Scan for the cell matching the given text and deliver its [X, Y] coordinate at center. 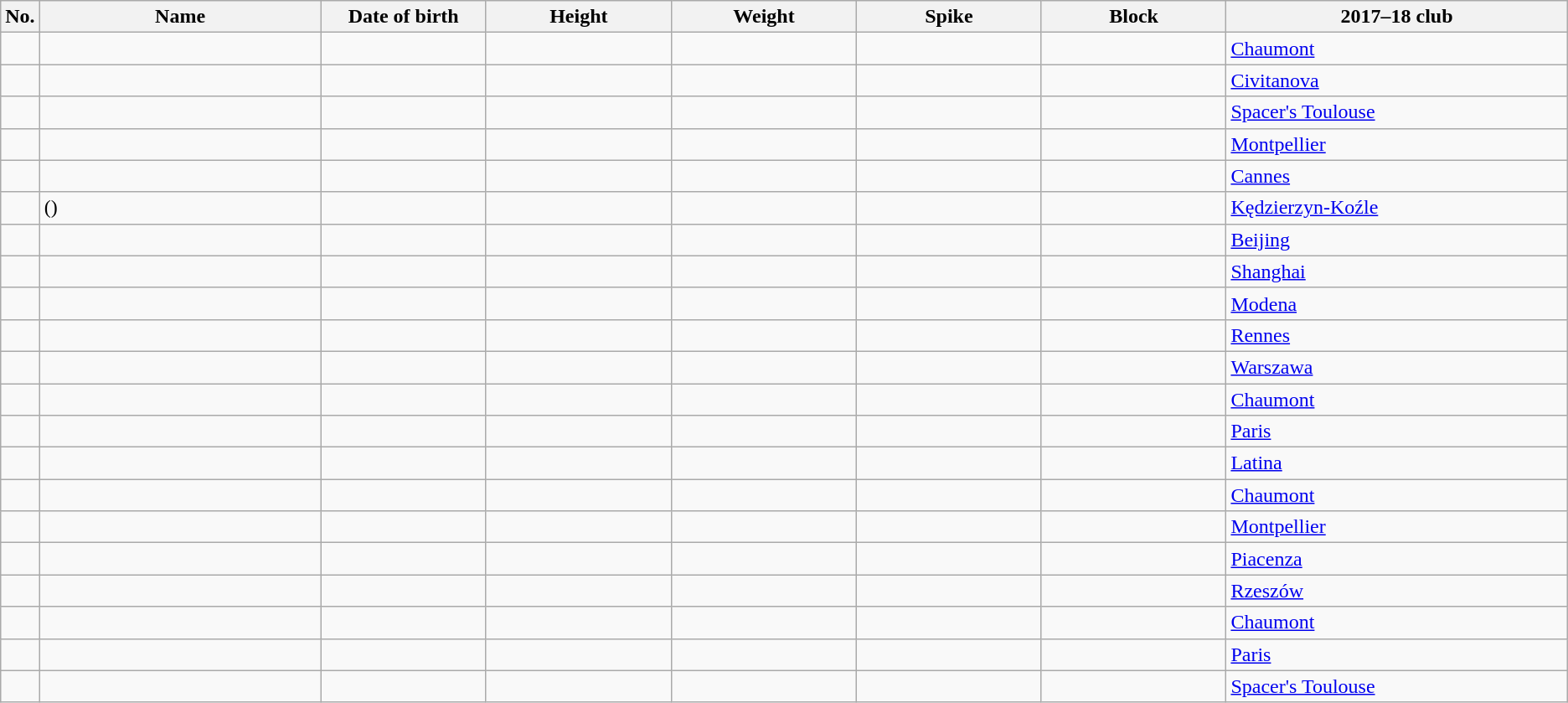
No. [20, 17]
Rennes [1397, 335]
Beijing [1397, 240]
Weight [764, 17]
Warszawa [1397, 367]
Spike [950, 17]
Civitanova [1397, 80]
Piacenza [1397, 559]
Modena [1397, 303]
() [180, 208]
Rzeszów [1397, 591]
Name [180, 17]
Kędzierzyn-Koźle [1397, 208]
Height [578, 17]
2017–18 club [1397, 17]
Cannes [1397, 176]
Block [1134, 17]
Latina [1397, 463]
Date of birth [404, 17]
Shanghai [1397, 271]
